Identify which cell holds the provided text, then report its (X, Y) central coordinate. 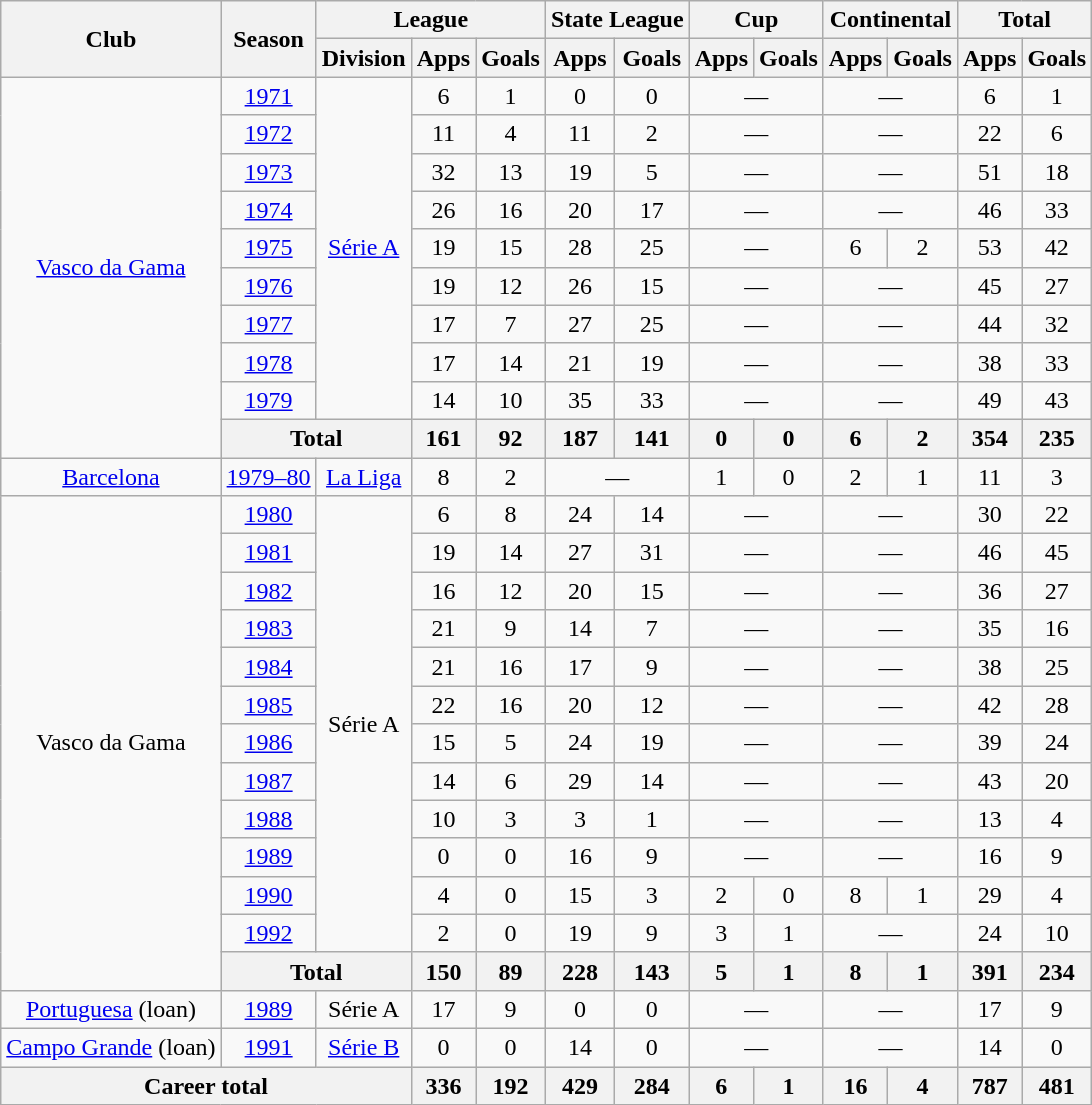
La Liga (364, 477)
228 (580, 971)
481 (1057, 1085)
391 (989, 971)
49 (989, 400)
1972 (268, 134)
1992 (268, 933)
1975 (268, 248)
18 (1057, 172)
192 (511, 1085)
1977 (268, 324)
161 (443, 438)
429 (580, 1085)
1978 (268, 362)
143 (652, 971)
141 (652, 438)
1979–80 (268, 477)
92 (511, 438)
1988 (268, 819)
51 (989, 172)
Division (364, 58)
89 (511, 971)
44 (989, 324)
1980 (268, 515)
1991 (268, 1047)
354 (989, 438)
Série B (364, 1047)
Club (111, 39)
1986 (268, 743)
1979 (268, 400)
235 (1057, 438)
336 (443, 1085)
Continental (890, 20)
State League (617, 20)
Season (268, 39)
1971 (268, 96)
787 (989, 1085)
1974 (268, 210)
1987 (268, 781)
1976 (268, 286)
1990 (268, 895)
187 (580, 438)
150 (443, 971)
39 (989, 743)
Campo Grande (loan) (111, 1047)
30 (989, 515)
Cup (756, 20)
1973 (268, 172)
284 (652, 1085)
1985 (268, 705)
Portuguesa (loan) (111, 1009)
234 (1057, 971)
League (430, 20)
1984 (268, 667)
31 (652, 553)
53 (989, 248)
1983 (268, 629)
1982 (268, 591)
1981 (268, 553)
36 (989, 591)
Barcelona (111, 477)
Career total (206, 1085)
